Locate the cell with the specified text and output its (x, y) center coordinate. 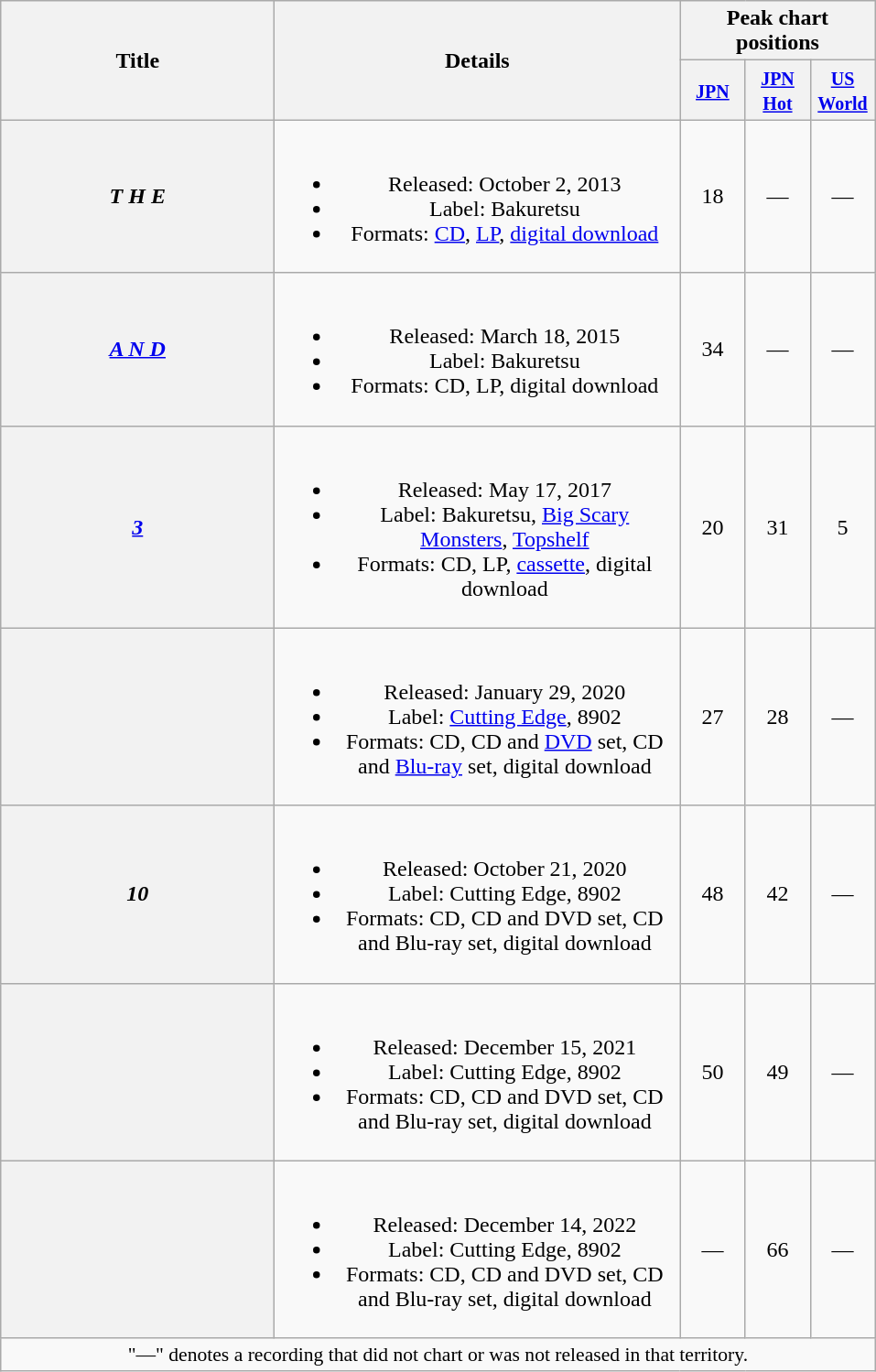
Peak chart positions (778, 31)
Details (478, 60)
"—" denotes a recording that did not chart or was not released in that territory. (438, 1355)
18 (712, 196)
JPN Hot (778, 90)
28 (778, 717)
Released: January 29, 2020Label: Cutting Edge, 8902Formats: CD, CD and DVD set, CD and Blu-ray set, digital download (478, 717)
Released: October 2, 2013Label: BakuretsuFormats: CD, LP, digital download (478, 196)
Released: December 15, 2021Label: Cutting Edge, 8902Formats: CD, CD and DVD set, CD and Blu-ray set, digital download (478, 1072)
49 (778, 1072)
66 (778, 1249)
US World (842, 90)
A N D (137, 350)
10 (137, 894)
42 (778, 894)
5 (842, 527)
Released: May 17, 2017Label: Bakuretsu, Big Scary Monsters, TopshelfFormats: CD, LP, cassette, digital download (478, 527)
34 (712, 350)
20 (712, 527)
48 (712, 894)
27 (712, 717)
Released: March 18, 2015Label: BakuretsuFormats: CD, LP, digital download (478, 350)
31 (778, 527)
50 (712, 1072)
Released: October 21, 2020Label: Cutting Edge, 8902Formats: CD, CD and DVD set, CD and Blu-ray set, digital download (478, 894)
3 (137, 527)
Released: December 14, 2022Label: Cutting Edge, 8902Formats: CD, CD and DVD set, CD and Blu-ray set, digital download (478, 1249)
JPN (712, 90)
Title (137, 60)
T H E (137, 196)
